Locate the cell with the specified text and output its [X, Y] center coordinate. 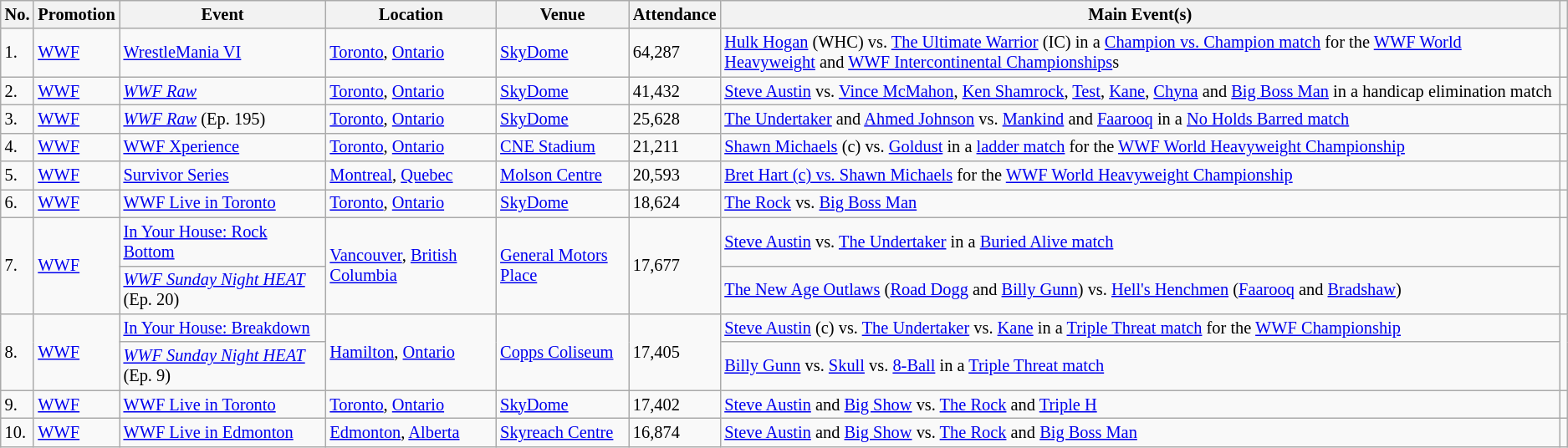
Venue [562, 14]
Steve Austin vs. Vince McMahon, Ken Shamrock, Test, Kane, Chyna and Big Boss Man in a handicap elimination match [1140, 91]
Main Event(s) [1140, 14]
WWF Raw [222, 91]
10. [18, 432]
8. [18, 351]
17,405 [674, 351]
64,287 [674, 53]
In Your House: Rock Bottom [222, 242]
20,593 [674, 176]
18,624 [674, 203]
The Rock vs. Big Boss Man [1140, 203]
41,432 [674, 91]
Steve Austin vs. The Undertaker in a Buried Alive match [1140, 242]
Event [222, 14]
Survivor Series [222, 176]
Promotion [76, 14]
Billy Gunn vs. Skull vs. 8-Ball in a Triple Threat match [1140, 366]
17,402 [674, 405]
WWF Sunday Night HEAT (Ep. 9) [222, 366]
1. [18, 53]
Montreal, Quebec [411, 176]
Edmonton, Alberta [411, 432]
CNE Stadium [562, 147]
The Undertaker and Ahmed Johnson vs. Mankind and Faarooq in a No Holds Barred match [1140, 119]
9. [18, 405]
4. [18, 147]
General Motors Place [562, 266]
6. [18, 203]
Skyreach Centre [562, 432]
Molson Centre [562, 176]
The New Age Outlaws (Road Dogg and Billy Gunn) vs. Hell's Henchmen (Faarooq and Bradshaw) [1140, 290]
WWF Live in Edmonton [222, 432]
Steve Austin and Big Show vs. The Rock and Triple H [1140, 405]
WWF Xperience [222, 147]
5. [18, 176]
Attendance [674, 14]
3. [18, 119]
16,874 [674, 432]
Vancouver, British Columbia [411, 266]
Hamilton, Ontario [411, 351]
21,211 [674, 147]
Hulk Hogan (WHC) vs. The Ultimate Warrior (IC) in a Champion vs. Champion match for the WWF World Heavyweight and WWF Intercontinental Championshipss [1140, 53]
Steve Austin and Big Show vs. The Rock and Big Boss Man [1140, 432]
Location [411, 14]
7. [18, 266]
25,628 [674, 119]
In Your House: Breakdown [222, 328]
2. [18, 91]
Copps Coliseum [562, 351]
WrestleMania VI [222, 53]
Shawn Michaels (c) vs. Goldust in a ladder match for the WWF World Heavyweight Championship [1140, 147]
WWF Sunday Night HEAT (Ep. 20) [222, 290]
17,677 [674, 266]
Bret Hart (c) vs. Shawn Michaels for the WWF World Heavyweight Championship [1140, 176]
Steve Austin (c) vs. The Undertaker vs. Kane in a Triple Threat match for the WWF Championship [1140, 328]
No. [18, 14]
WWF Raw (Ep. 195) [222, 119]
